Output the (x, y) coordinate of the center of the cell containing the given text.  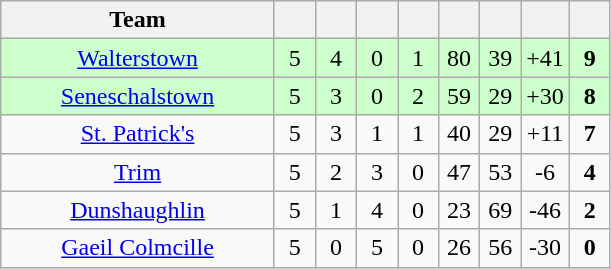
Gaeil Colmcille (138, 248)
8 (590, 96)
Team (138, 20)
40 (460, 134)
Dunshaughlin (138, 210)
59 (460, 96)
56 (500, 248)
23 (460, 210)
69 (500, 210)
Walterstown (138, 58)
Seneschalstown (138, 96)
80 (460, 58)
9 (590, 58)
+41 (546, 58)
-30 (546, 248)
Trim (138, 172)
-46 (546, 210)
+11 (546, 134)
St. Patrick's (138, 134)
47 (460, 172)
-6 (546, 172)
7 (590, 134)
26 (460, 248)
+30 (546, 96)
53 (500, 172)
39 (500, 58)
